Search for the cell housing the specified text and yield its [x, y] center coordinate. 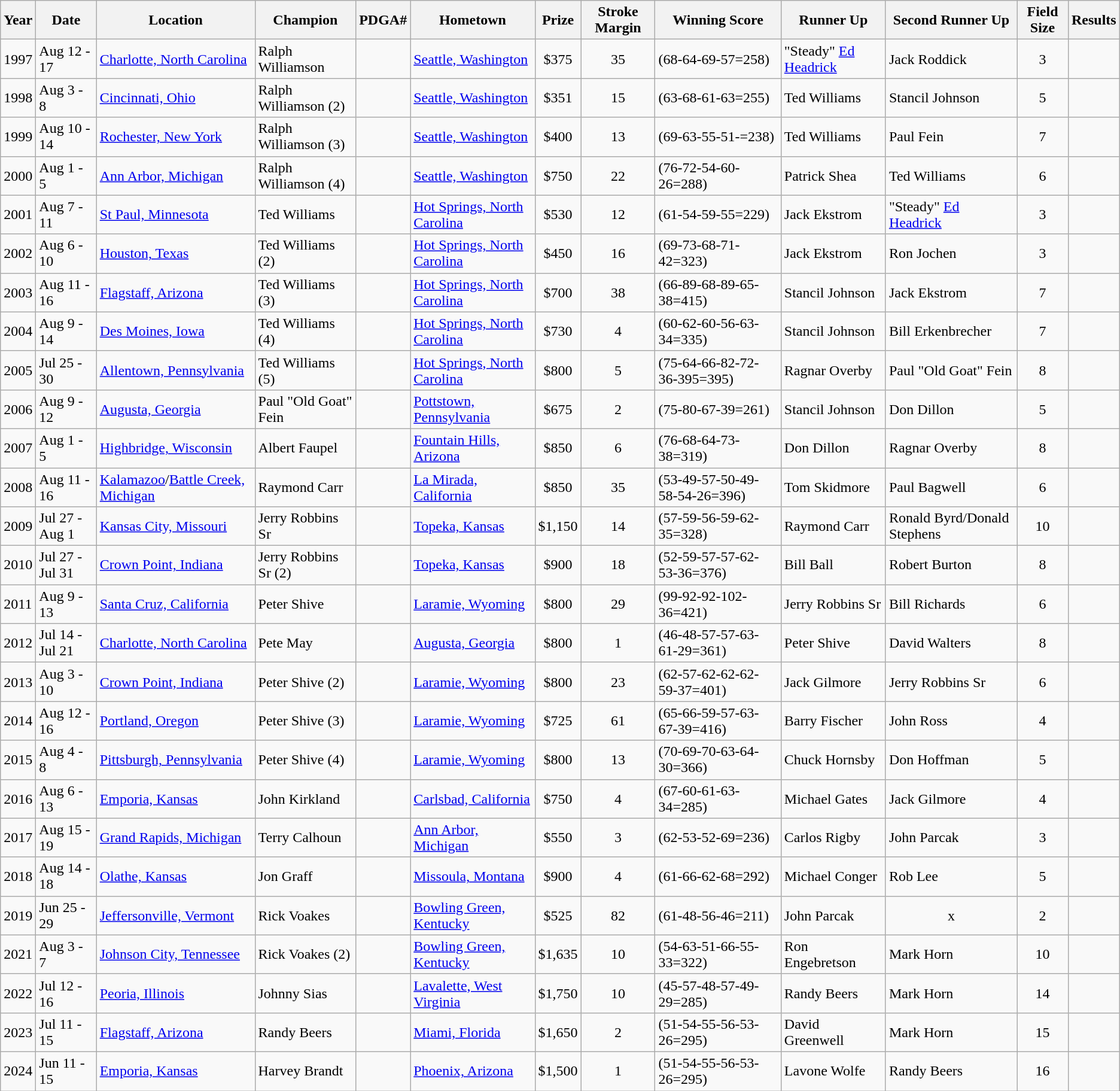
Paul Bagwell [951, 487]
Aug 7 - 11 [66, 214]
38 [618, 292]
Patrick Shea [833, 176]
Miami, Florida [473, 1032]
2000 [18, 176]
(99-92-92-102-36=421) [718, 604]
Aug 6 - 10 [66, 254]
Champion [305, 20]
$725 [558, 721]
Aug 15 - 19 [66, 838]
2017 [18, 838]
(53-49-57-50-49-58-54-26=396) [718, 487]
(68-64-69-57=258) [718, 59]
$730 [558, 332]
Aug 9 - 12 [66, 409]
Jack Roddick [951, 59]
Jul 27 - Aug 1 [66, 527]
Jul 11 - 15 [66, 1032]
Hometown [473, 20]
18 [618, 565]
Peter Shive (4) [305, 760]
23 [618, 682]
(52-59-57-57-62-53-36=376) [718, 565]
Jul 25 - 30 [66, 370]
Missoula, Montana [473, 876]
$1,635 [558, 954]
(75-64-66-82-72-36-395=395) [718, 370]
Aug 10 - 14 [66, 136]
Don Hoffman [951, 760]
Ronald Byrd/Donald Stephens [951, 527]
(54-63-51-66-55-33=322) [718, 954]
Jeffersonville, Vermont [176, 916]
Jul 14 - Jul 21 [66, 643]
Ted Williams (4) [305, 332]
(63-68-61-63=255) [718, 98]
Ralph Williamson (4) [305, 176]
Houston, Texas [176, 254]
Bill Erkenbrecher [951, 332]
2010 [18, 565]
$550 [558, 838]
(45-57-48-57-49-29=285) [718, 993]
Jon Graff [305, 876]
Date [66, 20]
2019 [18, 916]
Barry Fischer [833, 721]
Jerry Robbins Sr (2) [305, 565]
2024 [18, 1071]
Peoria, Illinois [176, 993]
2008 [18, 487]
Bill Ball [833, 565]
(61-66-62-68=292) [718, 876]
x [951, 916]
$675 [558, 409]
(66-89-68-89-65-38=415) [718, 292]
Aug 3 - 8 [66, 98]
Aug 12 - 17 [66, 59]
Cincinnati, Ohio [176, 98]
Harvey Brandt [305, 1071]
Pete May [305, 643]
Ralph Williamson (2) [305, 98]
John Ross [951, 721]
Jul 27 - Jul 31 [66, 565]
Rob Lee [951, 876]
$1,500 [558, 1071]
PDGA# [383, 20]
David Greenwell [833, 1032]
Runner Up [833, 20]
$1,150 [558, 527]
Allentown, Pennsylvania [176, 370]
(57-59-56-59-62-35=328) [718, 527]
Olathe, Kansas [176, 876]
Winning Score [718, 20]
Santa Cruz, California [176, 604]
(75-80-67-39=261) [718, 409]
$700 [558, 292]
$1,650 [558, 1032]
Rochester, New York [176, 136]
Aug 6 - 13 [66, 798]
Rick Voakes [305, 916]
Aug 3 - 10 [66, 682]
Stroke Margin [618, 20]
Bill Richards [951, 604]
Results [1094, 20]
David Walters [951, 643]
Aug 9 - 14 [66, 332]
Grand Rapids, Michigan [176, 838]
Peter Shive (2) [305, 682]
Ted Williams (2) [305, 254]
Phoenix, Arizona [473, 1071]
La Mirada, California [473, 487]
Lavone Wolfe [833, 1071]
Prize [558, 20]
2005 [18, 370]
Ron Engebretson [833, 954]
Lavalette, West Virginia [473, 993]
61 [618, 721]
Pittsburgh, Pennsylvania [176, 760]
(61-54-59-55=229) [718, 214]
(62-53-52-69=236) [718, 838]
Highbridge, Wisconsin [176, 448]
Field Size [1043, 20]
2006 [18, 409]
$375 [558, 59]
$525 [558, 916]
Peter Shive (3) [305, 721]
2012 [18, 643]
29 [618, 604]
2015 [18, 760]
1998 [18, 98]
2022 [18, 993]
Carlos Rigby [833, 838]
Johnson City, Tennessee [176, 954]
Chuck Hornsby [833, 760]
Des Moines, Iowa [176, 332]
Albert Faupel [305, 448]
2016 [18, 798]
2011 [18, 604]
(69-73-68-71-42=323) [718, 254]
Second Runner Up [951, 20]
$450 [558, 254]
1999 [18, 136]
(67-60-61-63-34=285) [718, 798]
Rick Voakes (2) [305, 954]
(70-69-70-63-64-30=366) [718, 760]
Ted Williams (5) [305, 370]
2013 [18, 682]
Kansas City, Missouri [176, 527]
Carlsbad, California [473, 798]
$400 [558, 136]
Jun 25 - 29 [66, 916]
(46-48-57-57-63-61-29=361) [718, 643]
Ralph Williamson [305, 59]
12 [618, 214]
2009 [18, 527]
Aug 14 - 18 [66, 876]
Aug 12 - 16 [66, 721]
Jun 11 - 15 [66, 1071]
Johnny Sias [305, 993]
2018 [18, 876]
2007 [18, 448]
Pottstown, Pennsylvania [473, 409]
(69-63-55-51-=238) [718, 136]
Location [176, 20]
Robert Burton [951, 565]
Ralph Williamson (3) [305, 136]
2023 [18, 1032]
John Kirkland [305, 798]
(65-66-59-57-63-67-39=416) [718, 721]
1997 [18, 59]
82 [618, 916]
Michael Conger [833, 876]
Ted Williams (3) [305, 292]
$351 [558, 98]
2021 [18, 954]
(61-48-56-46=211) [718, 916]
2003 [18, 292]
(62-57-62-62-62-59-37=401) [718, 682]
Ron Jochen [951, 254]
Aug 3 - 7 [66, 954]
St Paul, Minnesota [176, 214]
Jul 12 - 16 [66, 993]
22 [618, 176]
(76-72-54-60-26=288) [718, 176]
2002 [18, 254]
Year [18, 20]
Kalamazoo/Battle Creek, Michigan [176, 487]
Aug 9 - 13 [66, 604]
Aug 4 - 8 [66, 760]
Portland, Oregon [176, 721]
(60-62-60-56-63-34=335) [718, 332]
Terry Calhoun [305, 838]
$1,750 [558, 993]
2014 [18, 721]
(76-68-64-73-38=319) [718, 448]
Tom Skidmore [833, 487]
$530 [558, 214]
Michael Gates [833, 798]
Fountain Hills, Arizona [473, 448]
Paul Fein [951, 136]
2001 [18, 214]
2004 [18, 332]
